Extract the [x, y] coordinate from the center of the cell holding the provided text.  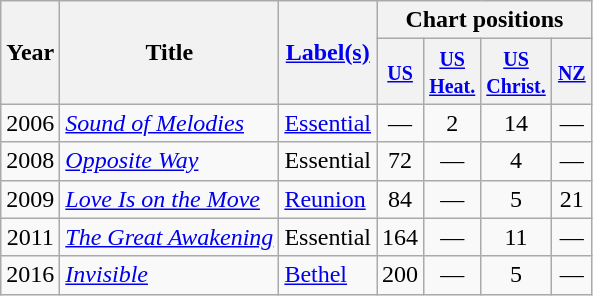
Title [170, 52]
164 [400, 237]
2 [452, 123]
2008 [30, 161]
Year [30, 52]
4 [516, 161]
USChrist. [516, 72]
The Great Awakening [170, 237]
2016 [30, 275]
Sound of Melodies [170, 123]
21 [572, 199]
72 [400, 161]
14 [516, 123]
2006 [30, 123]
200 [400, 275]
US [400, 72]
Reunion [328, 199]
2009 [30, 199]
Invisible [170, 275]
NZ [572, 72]
Love Is on the Move [170, 199]
Opposite Way [170, 161]
2011 [30, 237]
Label(s) [328, 52]
84 [400, 199]
USHeat. [452, 72]
Bethel [328, 275]
11 [516, 237]
Chart positions [485, 20]
